Find where the given text appears and provide that cell's center as (X, Y) coordinate. 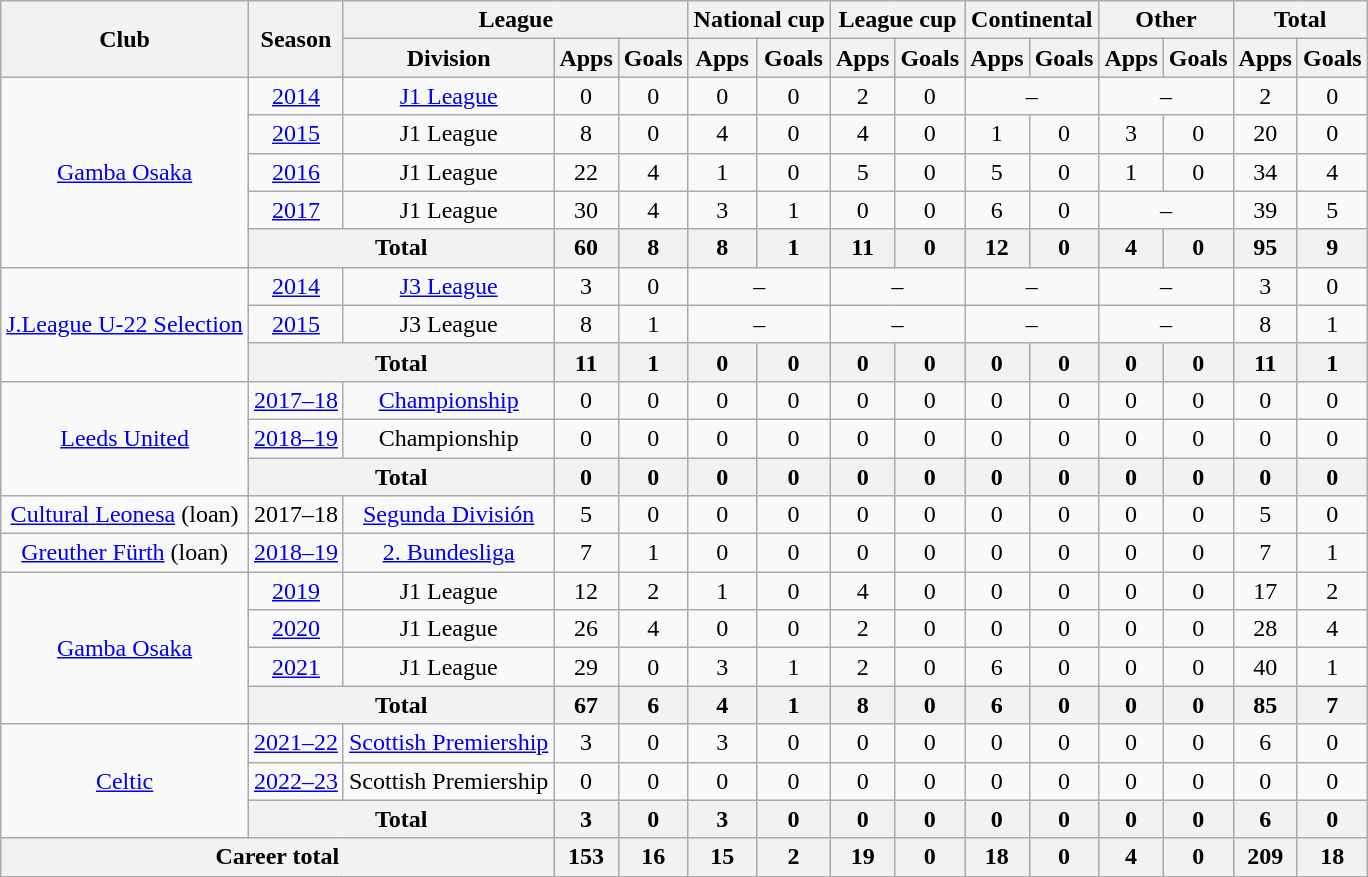
2016 (296, 172)
95 (1265, 248)
85 (1265, 705)
2. Bundesliga (448, 553)
34 (1265, 172)
Celtic (125, 781)
2022–23 (296, 781)
Cultural Leonesa (loan) (125, 515)
J.League U-22 Selection (125, 324)
17 (1265, 591)
Segunda División (448, 515)
Division (448, 58)
Continental (1032, 20)
Season (296, 39)
Club (125, 39)
29 (586, 667)
National cup (759, 20)
153 (586, 857)
209 (1265, 857)
60 (586, 248)
16 (653, 857)
League cup (897, 20)
20 (1265, 134)
Career total (278, 857)
2021 (296, 667)
15 (722, 857)
9 (1332, 248)
Leeds United (125, 438)
26 (586, 629)
2019 (296, 591)
2017 (296, 210)
Other (1166, 20)
39 (1265, 210)
28 (1265, 629)
30 (586, 210)
40 (1265, 667)
Greuther Fürth (loan) (125, 553)
67 (586, 705)
19 (862, 857)
2020 (296, 629)
2021–22 (296, 743)
League (516, 20)
22 (586, 172)
